Capture the cell that displays the provided text and extract its (X, Y) central coordinate. 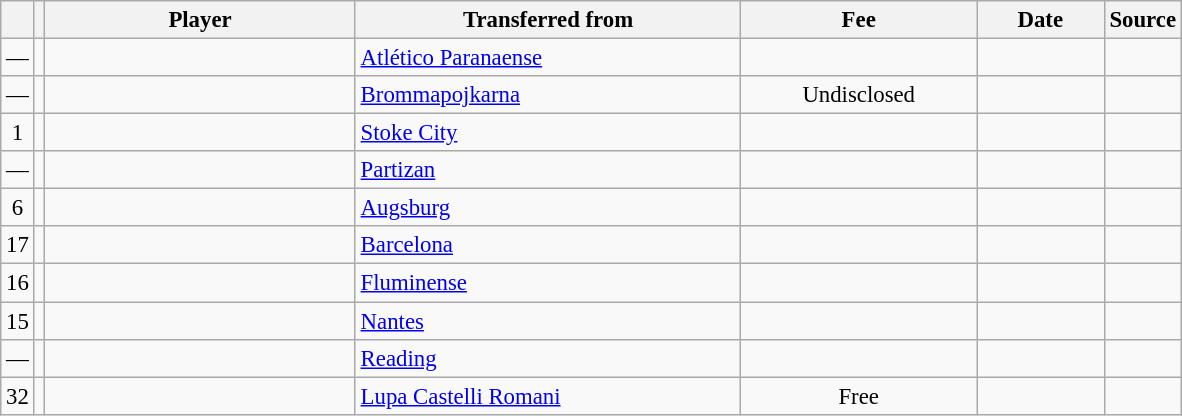
6 (18, 208)
Augsburg (548, 208)
1 (18, 133)
Atlético Paranaense (548, 58)
Reading (548, 358)
Transferred from (548, 20)
Player (200, 20)
Brommapojkarna (548, 95)
Fee (859, 20)
Nantes (548, 321)
Fluminense (548, 283)
Partizan (548, 170)
Free (859, 396)
Stoke City (548, 133)
Lupa Castelli Romani (548, 396)
Source (1142, 20)
15 (18, 321)
Undisclosed (859, 95)
16 (18, 283)
32 (18, 396)
Barcelona (548, 245)
Date (1040, 20)
17 (18, 245)
